Capture the cell that displays the provided text and extract its (X, Y) central coordinate. 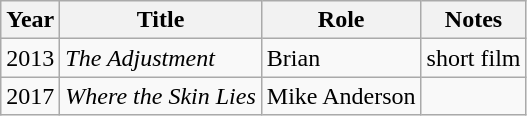
Year (30, 20)
Mike Anderson (341, 96)
The Adjustment (160, 58)
Role (341, 20)
Where the Skin Lies (160, 96)
2017 (30, 96)
Brian (341, 58)
Notes (474, 20)
2013 (30, 58)
short film (474, 58)
Title (160, 20)
